Capture the cell that displays the provided text and extract its [X, Y] central coordinate. 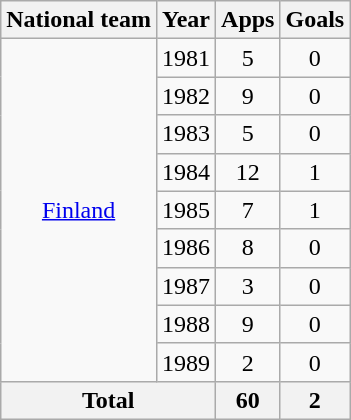
1983 [186, 134]
3 [248, 286]
7 [248, 210]
60 [248, 400]
1988 [186, 324]
National team [79, 20]
1982 [186, 96]
Year [186, 20]
Apps [248, 20]
Goals [315, 20]
Total [108, 400]
1985 [186, 210]
1984 [186, 172]
1989 [186, 362]
8 [248, 248]
12 [248, 172]
Finland [79, 210]
1987 [186, 286]
1986 [186, 248]
1981 [186, 58]
